Scan for the cell matching the given text and deliver its [X, Y] coordinate at center. 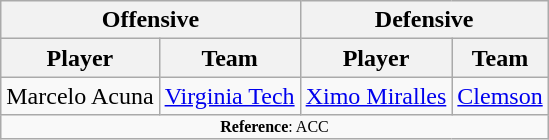
Defensive [424, 20]
Reference: ACC [274, 127]
Virginia Tech [230, 96]
Clemson [500, 96]
Ximo Miralles [376, 96]
Marcelo Acuna [80, 96]
Offensive [150, 20]
